Detect which cell encompasses the target text, then output its (X, Y) center coordinate. 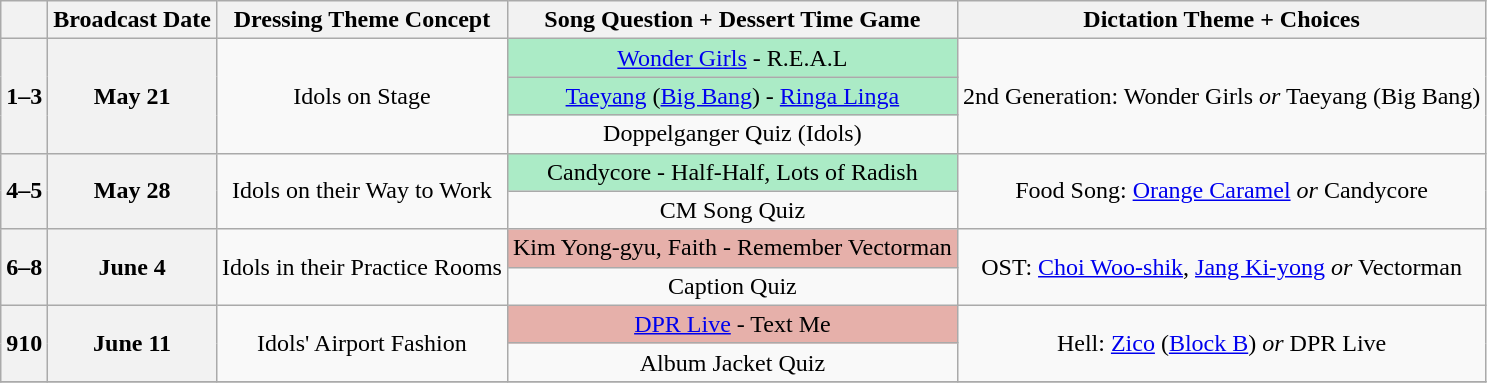
June 4 (132, 267)
Dressing Theme Concept (362, 20)
4–5 (24, 191)
1–3 (24, 96)
Idols' Airport Fashion (362, 343)
Idols on their Way to Work (362, 191)
Kim Yong-gyu, Faith - Remember Vectorman (732, 248)
Doppelganger Quiz (Idols) (732, 134)
2nd Generation: Wonder Girls or Taeyang (Big Bang) (1221, 96)
Idols on Stage (362, 96)
910 (24, 343)
Broadcast Date (132, 20)
DPR Live - Text Me (732, 324)
Hell: Zico (Block B) or DPR Live (1221, 343)
Caption Quiz (732, 286)
Wonder Girls - R.E.A.L (732, 58)
OST: Choi Woo-shik, Jang Ki-yong or Vectorman (1221, 267)
Dictation Theme + Choices (1221, 20)
CM Song Quiz (732, 210)
Candycore - Half-Half, Lots of Radish (732, 172)
Idols in their Practice Rooms (362, 267)
June 11 (132, 343)
Food Song: Orange Caramel or Candycore (1221, 191)
Song Question + Dessert Time Game (732, 20)
May 28 (132, 191)
Taeyang (Big Bang) - Ringa Linga (732, 96)
6–8 (24, 267)
Album Jacket Quiz (732, 362)
May 21 (132, 96)
